For the text-containing cell, return its midpoint in (x, y) coordinate format. 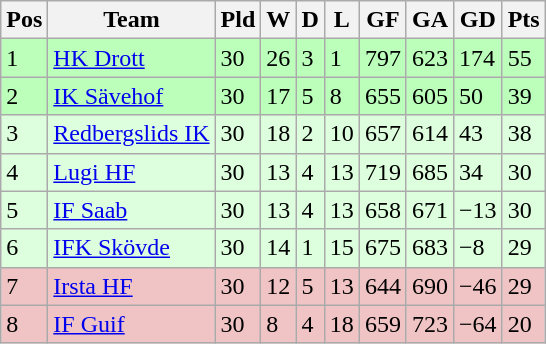
50 (478, 96)
683 (430, 248)
623 (430, 58)
−8 (478, 248)
GA (430, 20)
Team (132, 20)
38 (524, 134)
39 (524, 96)
Redbergslids IK (132, 134)
−64 (478, 324)
IK Sävehof (132, 96)
IF Guif (132, 324)
L (342, 20)
−46 (478, 286)
719 (382, 172)
675 (382, 248)
IFK Skövde (132, 248)
690 (430, 286)
658 (382, 210)
26 (278, 58)
HK Drott (132, 58)
6 (24, 248)
IF Saab (132, 210)
685 (430, 172)
797 (382, 58)
17 (278, 96)
644 (382, 286)
55 (524, 58)
7 (24, 286)
GF (382, 20)
671 (430, 210)
659 (382, 324)
GD (478, 20)
34 (478, 172)
655 (382, 96)
Irsta HF (132, 286)
15 (342, 248)
605 (430, 96)
Pts (524, 20)
174 (478, 58)
Lugi HF (132, 172)
657 (382, 134)
W (278, 20)
43 (478, 134)
D (310, 20)
20 (524, 324)
−13 (478, 210)
Pld (238, 20)
614 (430, 134)
14 (278, 248)
Pos (24, 20)
10 (342, 134)
12 (278, 286)
723 (430, 324)
